Detect which cell encompasses the target text, then output its [x, y] center coordinate. 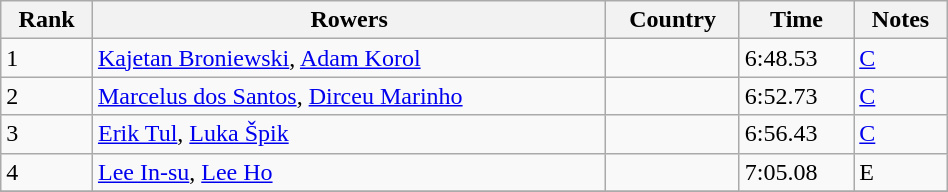
4 [47, 172]
E [900, 172]
6:56.43 [796, 134]
Time [796, 20]
Lee In-su, Lee Ho [348, 172]
3 [47, 134]
2 [47, 96]
Country [673, 20]
7:05.08 [796, 172]
Erik Tul, Luka Špik [348, 134]
Kajetan Broniewski, Adam Korol [348, 58]
6:48.53 [796, 58]
Marcelus dos Santos, Dirceu Marinho [348, 96]
Notes [900, 20]
Rowers [348, 20]
Rank [47, 20]
1 [47, 58]
6:52.73 [796, 96]
